Detect which cell encompasses the target text, then output its [X, Y] center coordinate. 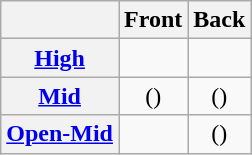
Mid [60, 96]
Back [220, 20]
Open-Mid [60, 134]
Front [152, 20]
High [60, 58]
